For the text-containing cell, return its midpoint in (X, Y) coordinate format. 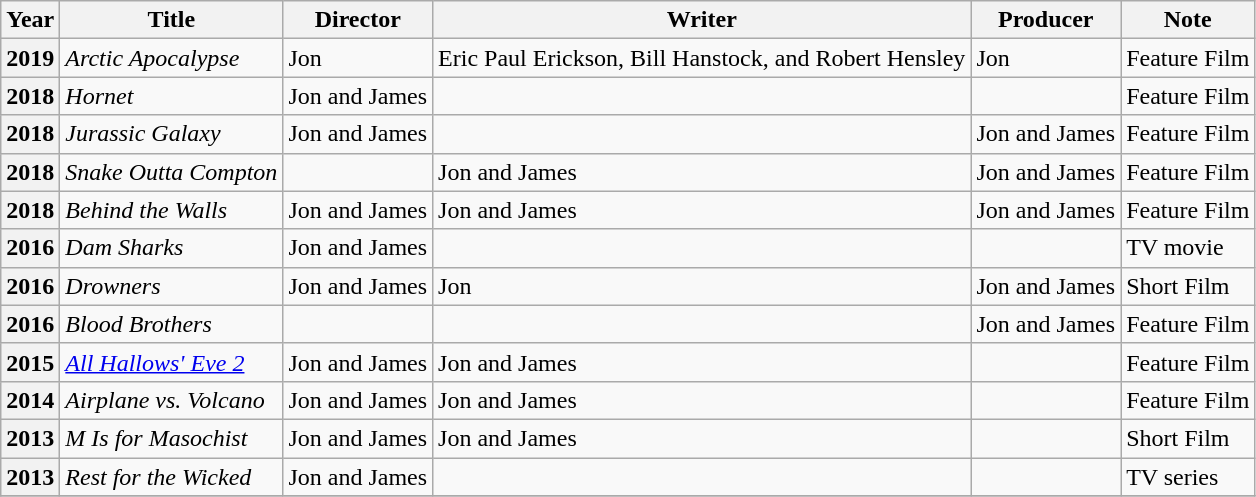
Title (172, 20)
M Is for Masochist (172, 438)
TV movie (1188, 248)
Hornet (172, 96)
Snake Outta Compton (172, 172)
Rest for the Wicked (172, 477)
Writer (702, 20)
All Hallows' Eve 2 (172, 362)
Behind the Walls (172, 210)
Note (1188, 20)
TV series (1188, 477)
2015 (30, 362)
Blood Brothers (172, 324)
Dam Sharks (172, 248)
Jurassic Galaxy (172, 134)
Director (358, 20)
Drowners (172, 286)
2019 (30, 58)
Eric Paul Erickson, Bill Hanstock, and Robert Hensley (702, 58)
Arctic Apocalypse (172, 58)
Producer (1046, 20)
Airplane vs. Volcano (172, 400)
2014 (30, 400)
Year (30, 20)
